Capture the cell that displays the provided text and extract its [x, y] central coordinate. 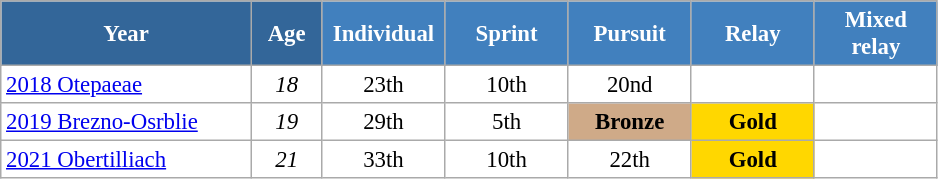
23th [384, 85]
18 [286, 85]
33th [384, 160]
2021 Obertilliach [126, 160]
5th [506, 122]
21 [286, 160]
Age [286, 34]
Year [126, 34]
20nd [630, 85]
19 [286, 122]
2018 Otepaeae [126, 85]
2019 Brezno-Osrblie [126, 122]
Individual [384, 34]
Mixed relay [876, 34]
Relay [752, 34]
Bronze [630, 122]
Pursuit [630, 34]
29th [384, 122]
22th [630, 160]
Sprint [506, 34]
